Output the (x, y) coordinate of the center of the cell containing the given text.  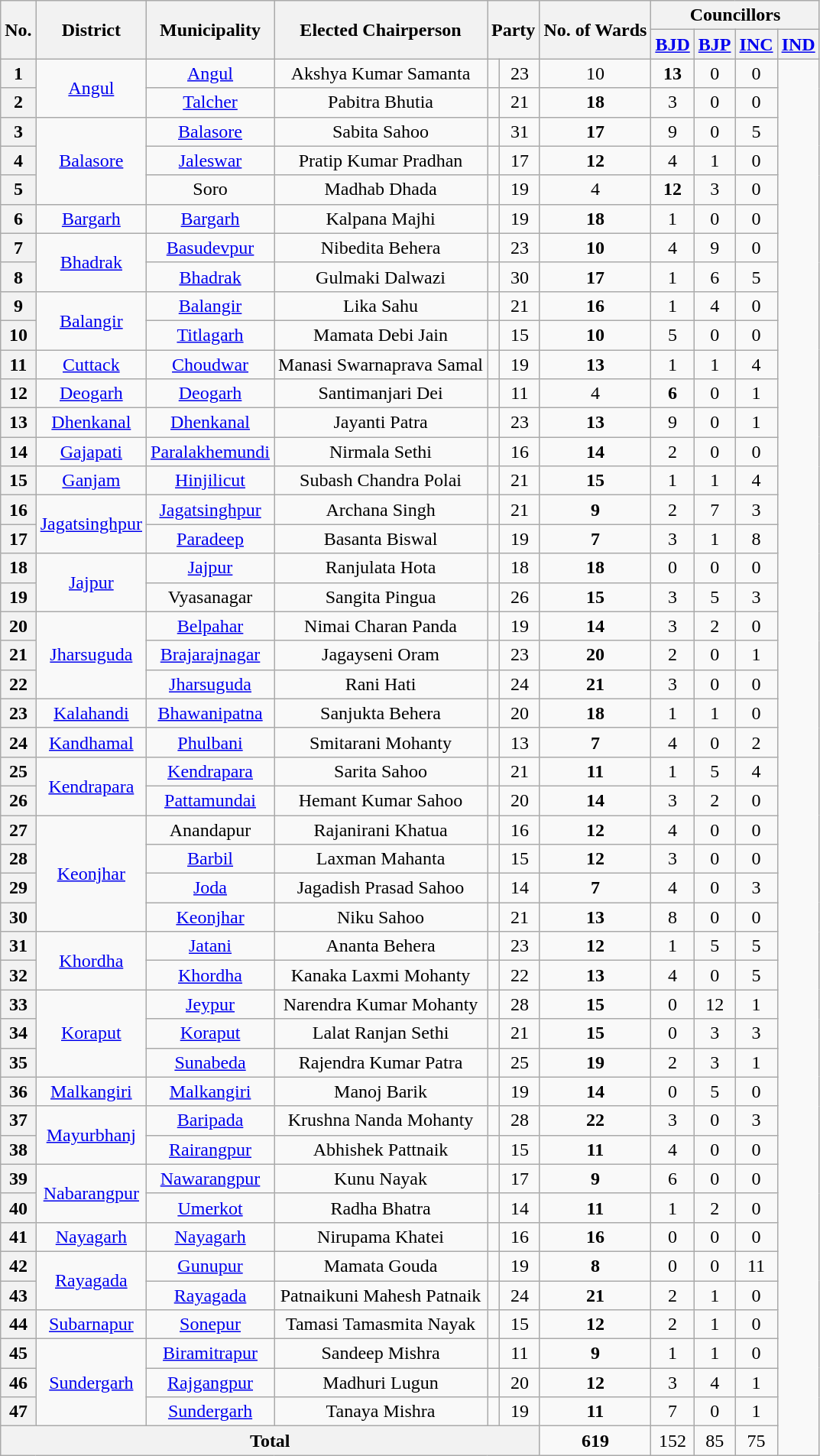
Sabita Sahoo (381, 131)
Madhab Dhada (381, 190)
Sunabeda (211, 1062)
Gulmaki Dalwazi (381, 277)
Choudwar (211, 365)
No. (18, 30)
Lika Sahu (381, 306)
Basanta Biswal (381, 539)
Lalat Ranjan Sethi (381, 1033)
Nirmala Sethi (381, 452)
Narendra Kumar Mohanty (381, 1004)
75 (757, 1441)
47 (18, 1412)
33 (18, 1004)
43 (18, 1295)
No. of Wards (595, 30)
40 (18, 1208)
Niku Sahoo (381, 917)
Hinjilicut (211, 481)
44 (18, 1325)
Anandapur (211, 829)
Pattamundai (211, 800)
Mamata Debi Jain (381, 335)
42 (18, 1266)
32 (18, 975)
Sanjukta Behera (381, 713)
Municipality (211, 30)
Umerkot (211, 1208)
District (91, 30)
Kandhamal (91, 742)
Joda (211, 888)
Ananta Behera (381, 946)
46 (18, 1383)
Ganjam (91, 481)
Kanaka Laxmi Mohanty (381, 975)
Nimai Charan Panda (381, 626)
Phulbani (211, 742)
Baripada (211, 1120)
Akshya Kumar Samanta (381, 73)
Archana Singh (381, 510)
Kalpana Majhi (381, 219)
Belpahar (211, 626)
Paradeep (211, 539)
BJD (673, 44)
Sandeep Mishra (381, 1354)
Jagayseni Oram (381, 655)
29 (18, 888)
Manasi Swarnaprava Samal (381, 365)
Vyasanagar (211, 597)
Talcher (211, 102)
38 (18, 1150)
37 (18, 1120)
Rajendra Kumar Patra (381, 1062)
Jayanti Patra (381, 423)
Titlagarh (211, 335)
39 (18, 1179)
INC (757, 44)
Mamata Gouda (381, 1266)
IND (798, 44)
Tanaya Mishra (381, 1412)
Krushna Nanda Mohanty (381, 1120)
Rani Hati (381, 684)
Soro (211, 190)
Gajapati (91, 452)
Radha Bhatra (381, 1208)
Pratip Kumar Pradhan (381, 161)
36 (18, 1091)
Brajarajnagar (211, 655)
Nabarangpur (91, 1193)
Elected Chairperson (381, 30)
Nirupama Khatei (381, 1237)
Ranjulata Hota (381, 568)
Nibedita Behera (381, 248)
Councillors (735, 15)
Abhishek Pattnaik (381, 1150)
Basudevpur (211, 248)
27 (18, 829)
Bhawanipatna (211, 713)
Party (514, 30)
Rajanirani Khatua (381, 829)
Sarita Sahoo (381, 771)
Paralakhemundi (211, 452)
Rajgangpur (211, 1383)
Jagadish Prasad Sahoo (381, 888)
Total (271, 1441)
Nawarangpur (211, 1179)
Barbil (211, 859)
Tamasi Tamasmita Nayak (381, 1325)
Jeypur (211, 1004)
45 (18, 1354)
Kalahandi (91, 713)
85 (715, 1441)
Subarnapur (91, 1325)
Kunu Nayak (381, 1179)
Jaleswar (211, 161)
Patnaikuni Mahesh Patnaik (381, 1295)
Smitarani Mohanty (381, 742)
Manoj Barik (381, 1091)
Pabitra Bhutia (381, 102)
34 (18, 1033)
Santimanjari Dei (381, 394)
BJP (715, 44)
Biramitrapur (211, 1354)
Cuttack (91, 365)
Sangita Pingua (381, 597)
Rairangpur (211, 1150)
Hemant Kumar Sahoo (381, 800)
Subash Chandra Polai (381, 481)
Laxman Mahanta (381, 859)
Jatani (211, 946)
Mayurbhanj (91, 1135)
Sonepur (211, 1325)
619 (595, 1441)
Madhuri Lugun (381, 1383)
35 (18, 1062)
Gunupur (211, 1266)
41 (18, 1237)
152 (673, 1441)
